Determine the (x, y) coordinate at the center of the cell enclosing the given text.  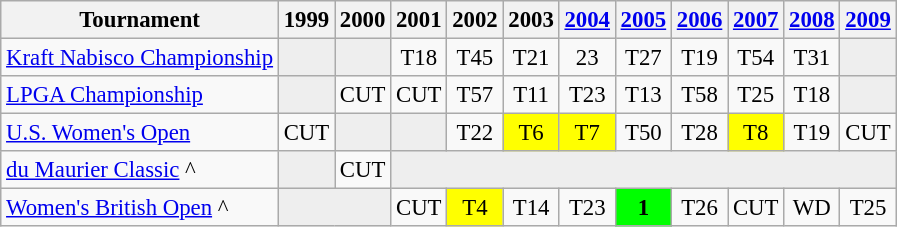
T50 (643, 133)
2008 (812, 20)
2005 (643, 20)
WD (812, 208)
LPGA Championship (140, 95)
T8 (756, 133)
Women's British Open ^ (140, 208)
1999 (306, 20)
2006 (699, 20)
T6 (531, 133)
T7 (587, 133)
T27 (643, 58)
2009 (868, 20)
Kraft Nabisco Championship (140, 58)
T14 (531, 208)
du Maurier Classic ^ (140, 170)
23 (587, 58)
T11 (531, 95)
T21 (531, 58)
T31 (812, 58)
T57 (475, 95)
T28 (699, 133)
T26 (699, 208)
2000 (363, 20)
2002 (475, 20)
T54 (756, 58)
T4 (475, 208)
1 (643, 208)
2001 (419, 20)
2007 (756, 20)
T58 (699, 95)
2003 (531, 20)
Tournament (140, 20)
2004 (587, 20)
T45 (475, 58)
U.S. Women's Open (140, 133)
T22 (475, 133)
T13 (643, 95)
